Determine the [X, Y] coordinate at the center of the cell enclosing the given text.  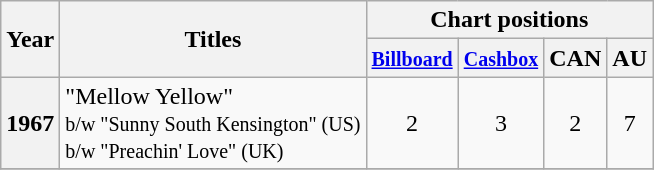
1967 [30, 123]
Cashbox [501, 58]
CAN [576, 58]
"Mellow Yellow"b/w "Sunny South Kensington" (US)b/w "Preachin' Love" (UK) [213, 123]
Billboard [412, 58]
Chart positions [509, 20]
7 [630, 123]
AU [630, 58]
3 [501, 123]
Year [30, 39]
Titles [213, 39]
